Determine the [x, y] coordinate at the center of the cell enclosing the given text.  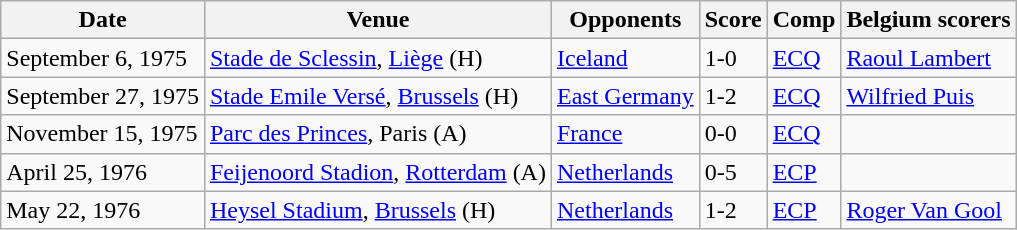
Raoul Lambert [928, 58]
September 27, 1975 [103, 96]
0-5 [733, 172]
Opponents [625, 20]
April 25, 1976 [103, 172]
Wilfried Puis [928, 96]
Heysel Stadium, Brussels (H) [378, 210]
November 15, 1975 [103, 134]
Iceland [625, 58]
Comp [804, 20]
September 6, 1975 [103, 58]
Parc des Princes, Paris (A) [378, 134]
0-0 [733, 134]
East Germany [625, 96]
Feijenoord Stadion, Rotterdam (A) [378, 172]
Stade Emile Versé, Brussels (H) [378, 96]
Roger Van Gool [928, 210]
May 22, 1976 [103, 210]
France [625, 134]
Belgium scorers [928, 20]
1-0 [733, 58]
Score [733, 20]
Stade de Sclessin, Liège (H) [378, 58]
Date [103, 20]
Venue [378, 20]
